From the cell containing the given text, extract its center point as (x, y) coordinate. 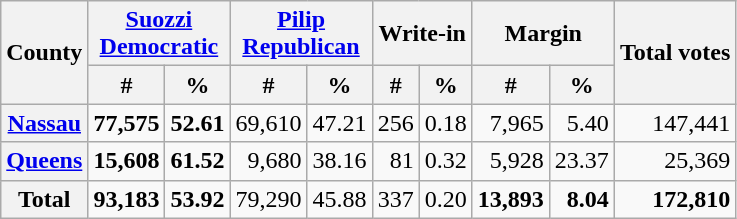
147,441 (675, 123)
Queens (44, 161)
45.88 (340, 199)
Margin (543, 34)
172,810 (675, 199)
69,610 (268, 123)
7,965 (510, 123)
53.92 (198, 199)
13,893 (510, 199)
County (44, 52)
79,290 (268, 199)
256 (396, 123)
5,928 (510, 161)
5.40 (582, 123)
52.61 (198, 123)
23.37 (582, 161)
Total votes (675, 52)
77,575 (126, 123)
Nassau (44, 123)
47.21 (340, 123)
25,369 (675, 161)
93,183 (126, 199)
0.18 (446, 123)
0.20 (446, 199)
0.32 (446, 161)
81 (396, 161)
SuozziDemocratic (159, 34)
9,680 (268, 161)
15,608 (126, 161)
38.16 (340, 161)
PilipRepublican (301, 34)
61.52 (198, 161)
Total (44, 199)
337 (396, 199)
Write-in (422, 34)
8.04 (582, 199)
